For the text-containing cell, return its midpoint in [x, y] coordinate format. 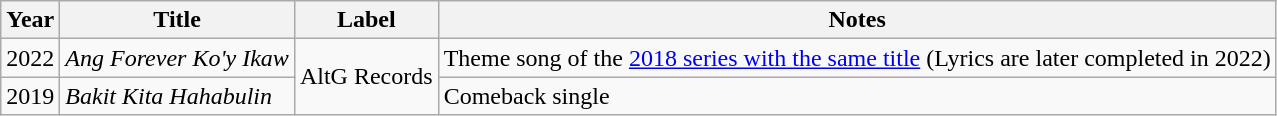
2019 [30, 96]
Ang Forever Ko'y Ikaw [178, 58]
Title [178, 20]
AltG Records [366, 77]
Notes [857, 20]
Bakit Kita Hahabulin [178, 96]
Year [30, 20]
Comeback single [857, 96]
2022 [30, 58]
Theme song of the 2018 series with the same title (Lyrics are later completed in 2022) [857, 58]
Label [366, 20]
